Find where the given text appears and provide that cell's center as (X, Y) coordinate. 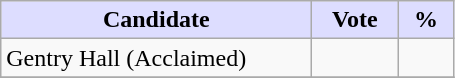
Vote (355, 20)
Candidate (156, 20)
% (426, 20)
Gentry Hall (Acclaimed) (156, 58)
